Provide the [x, y] coordinate of the cell's center where the given text is located.  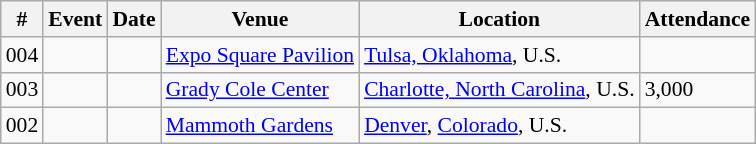
Date [134, 19]
Location [500, 19]
Venue [260, 19]
002 [22, 126]
003 [22, 90]
3,000 [698, 90]
Denver, Colorado, U.S. [500, 126]
Mammoth Gardens [260, 126]
Event [75, 19]
Attendance [698, 19]
Tulsa, Oklahoma, U.S. [500, 55]
Expo Square Pavilion [260, 55]
# [22, 19]
004 [22, 55]
Grady Cole Center [260, 90]
Charlotte, North Carolina, U.S. [500, 90]
